Capture the cell that displays the provided text and extract its [x, y] central coordinate. 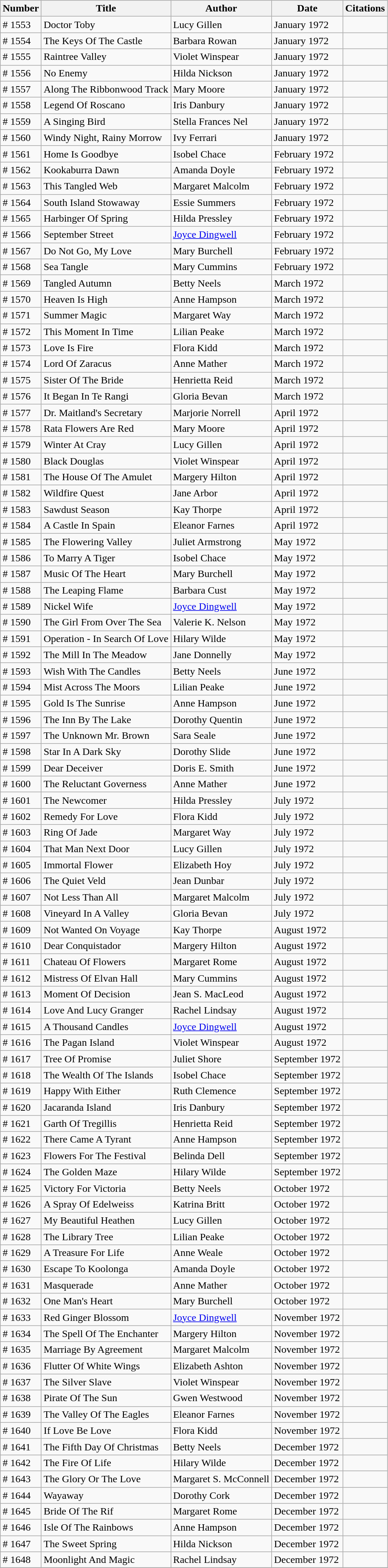
# 1585 [21, 542]
Doctor Toby [106, 25]
# 1584 [21, 526]
The Spell Of The Enchanter [106, 1334]
Essie Summers [221, 203]
Sea Tangle [106, 267]
# 1587 [21, 574]
Ruth Clemence [221, 1091]
# 1594 [21, 687]
One Man's Heart [106, 1301]
Isle Of The Rainbows [106, 1528]
The Pagan Island [106, 1043]
# 1578 [21, 428]
# 1567 [21, 251]
Elizabeth Ashton [221, 1366]
To Marry A Tiger [106, 558]
Victory For Victoria [106, 1188]
# 1637 [21, 1382]
Legend Of Roscano [106, 105]
Moment Of Decision [106, 994]
# 1582 [21, 493]
Jane Arbor [221, 493]
# 1635 [21, 1350]
The Silver Slave [106, 1382]
# 1610 [21, 946]
The Library Tree [106, 1237]
Chateau Of Flowers [106, 962]
No Enemy [106, 73]
# 1561 [21, 154]
Lord Of Zaracus [106, 364]
A Spray Of Edelweiss [106, 1204]
Jane Donnelly [221, 655]
# 1625 [21, 1188]
The Mill In The Meadow [106, 655]
Happy With Either [106, 1091]
# 1555 [21, 57]
The House Of The Amulet [106, 477]
# 1560 [21, 138]
# 1607 [21, 897]
Along The Ribbonwood Track [106, 89]
# 1643 [21, 1479]
# 1580 [21, 461]
Pirate Of The Sun [106, 1398]
Dear Conquistador [106, 946]
Summer Magic [106, 315]
Gold Is The Sunrise [106, 703]
Ring Of Jade [106, 833]
The Girl From Over The Sea [106, 622]
Gwen Westwood [221, 1398]
Jean Dunbar [221, 881]
The Leaping Flame [106, 590]
# 1615 [21, 1027]
# 1598 [21, 752]
Immortal Flower [106, 865]
Tangled Autumn [106, 283]
# 1642 [21, 1463]
The Newcomer [106, 800]
# 1563 [21, 186]
# 1639 [21, 1414]
# 1618 [21, 1075]
Heaven Is High [106, 299]
# 1579 [21, 445]
A Thousand Candles [106, 1027]
# 1593 [21, 671]
Jean S. MacLeod [221, 994]
# 1583 [21, 510]
# 1566 [21, 235]
Marriage By Agreement [106, 1350]
# 1632 [21, 1301]
# 1589 [21, 606]
# 1597 [21, 736]
Elizabeth Hoy [221, 865]
Moonlight And Magic [106, 1560]
# 1602 [21, 816]
# 1612 [21, 978]
# 1638 [21, 1398]
Dear Deceiver [106, 768]
If Love Be Love [106, 1430]
Flutter Of White Wings [106, 1366]
The Flowering Valley [106, 542]
# 1645 [21, 1512]
Wish With The Candles [106, 671]
# 1600 [21, 784]
# 1599 [21, 768]
# 1565 [21, 219]
Not Wanted On Voyage [106, 929]
# 1575 [21, 380]
Music Of The Heart [106, 574]
The Wealth Of The Islands [106, 1075]
# 1631 [21, 1285]
# 1592 [21, 655]
Wayaway [106, 1495]
Windy Night, Rainy Morrow [106, 138]
There Came A Tyrant [106, 1140]
Love Is Fire [106, 348]
Katrina Britt [221, 1204]
The Golden Maze [106, 1172]
The Sweet Spring [106, 1544]
# 1621 [21, 1123]
# 1623 [21, 1156]
# 1553 [21, 25]
South Island Stowaway [106, 203]
Wildfire Quest [106, 493]
The Fire Of Life [106, 1463]
# 1626 [21, 1204]
# 1573 [21, 348]
The Unknown Mr. Brown [106, 736]
Stella Frances Nel [221, 121]
It Began In Te Rangi [106, 396]
Sister Of The Bride [106, 380]
Red Ginger Blossom [106, 1317]
# 1574 [21, 364]
Number [21, 8]
# 1605 [21, 865]
Nickel Wife [106, 606]
Author [221, 8]
# 1581 [21, 477]
Not Less Than All [106, 897]
Do Not Go, My Love [106, 251]
The Inn By The Lake [106, 720]
A Castle In Spain [106, 526]
Flowers For The Festival [106, 1156]
# 1554 [21, 41]
# 1571 [21, 315]
# 1620 [21, 1107]
# 1603 [21, 833]
# 1608 [21, 913]
# 1619 [21, 1091]
# 1559 [21, 121]
# 1629 [21, 1253]
Ivy Ferrari [221, 138]
Dorothy Quentin [221, 720]
# 1614 [21, 1011]
# 1572 [21, 332]
Kookaburra Dawn [106, 170]
Date [307, 8]
The Fifth Day Of Christmas [106, 1447]
Raintree Valley [106, 57]
# 1648 [21, 1560]
This Moment In Time [106, 332]
Rata Flowers Are Red [106, 428]
# 1606 [21, 881]
Dr. Maitland's Secretary [106, 412]
Operation - In Search Of Love [106, 639]
Escape To Koolonga [106, 1269]
Love And Lucy Granger [106, 1011]
# 1624 [21, 1172]
Sawdust Season [106, 510]
# 1562 [21, 170]
The Glory Or The Love [106, 1479]
Dorothy Cork [221, 1495]
The Reluctant Governess [106, 784]
That Man Next Door [106, 849]
Tree Of Promise [106, 1059]
# 1627 [21, 1220]
Winter At Cray [106, 445]
Title [106, 8]
The Quiet Veld [106, 881]
# 1564 [21, 203]
# 1634 [21, 1334]
The Keys Of The Castle [106, 41]
# 1576 [21, 396]
Mist Across The Moors [106, 687]
Marjorie Norrell [221, 412]
# 1630 [21, 1269]
# 1641 [21, 1447]
Barbara Cust [221, 590]
Jacaranda Island [106, 1107]
# 1557 [21, 89]
# 1595 [21, 703]
# 1628 [21, 1237]
# 1646 [21, 1528]
# 1633 [21, 1317]
# 1647 [21, 1544]
A Singing Bird [106, 121]
Mistress Of Elvan Hall [106, 978]
Valerie K. Nelson [221, 622]
Masquerade [106, 1285]
# 1609 [21, 929]
# 1556 [21, 73]
# 1590 [21, 622]
Barbara Rowan [221, 41]
# 1636 [21, 1366]
# 1617 [21, 1059]
Citations [365, 8]
# 1577 [21, 412]
Garth Of Tregillis [106, 1123]
# 1616 [21, 1043]
Black Douglas [106, 461]
Juliet Shore [221, 1059]
Harbinger Of Spring [106, 219]
# 1591 [21, 639]
# 1558 [21, 105]
# 1611 [21, 962]
Margaret S. McConnell [221, 1479]
# 1570 [21, 299]
# 1640 [21, 1430]
The Valley Of The Eagles [106, 1414]
Remedy For Love [106, 816]
Bride Of The Rif [106, 1512]
# 1596 [21, 720]
Doris E. Smith [221, 768]
Juliet Armstrong [221, 542]
# 1588 [21, 590]
September Street [106, 235]
A Treasure For Life [106, 1253]
# 1613 [21, 994]
This Tangled Web [106, 186]
# 1644 [21, 1495]
Star In A Dark Sky [106, 752]
Home Is Goodbye [106, 154]
My Beautiful Heathen [106, 1220]
# 1604 [21, 849]
# 1586 [21, 558]
# 1569 [21, 283]
# 1568 [21, 267]
# 1622 [21, 1140]
# 1601 [21, 800]
Vineyard In A Valley [106, 913]
Anne Weale [221, 1253]
Sara Seale [221, 736]
Belinda Dell [221, 1156]
Dorothy Slide [221, 752]
